Locate the cell with the specified text and output its [X, Y] center coordinate. 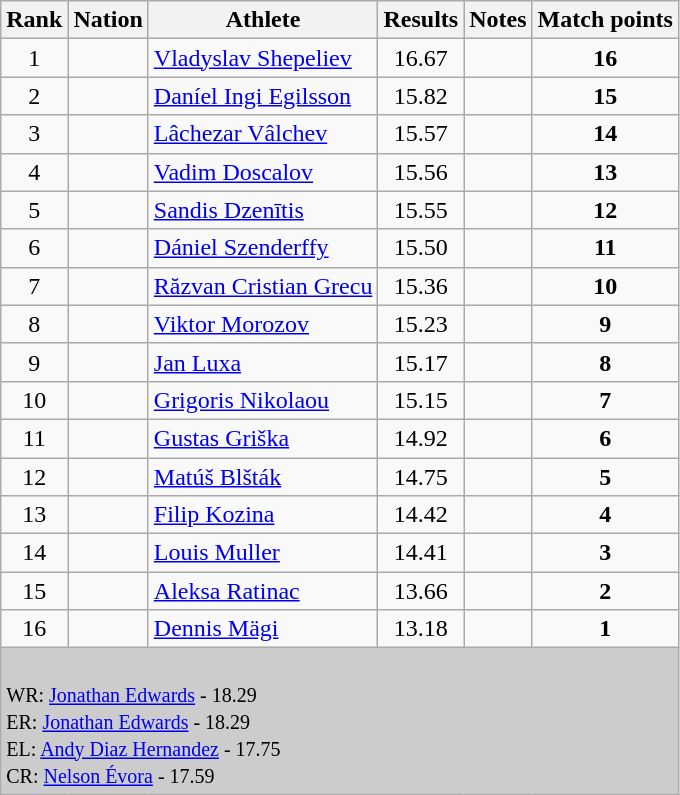
Răzvan Cristian Grecu [263, 286]
Rank [34, 20]
Filip Kozina [263, 515]
14.41 [421, 553]
13.66 [421, 591]
16.67 [421, 58]
15.82 [421, 96]
Results [421, 20]
Match points [605, 20]
15.57 [421, 134]
Nation [108, 20]
Dániel Szenderffy [263, 248]
14.75 [421, 477]
15.50 [421, 248]
Gustas Griška [263, 438]
Dennis Mägi [263, 629]
Aleksa Ratinac [263, 591]
15.15 [421, 400]
15.56 [421, 172]
Vadim Doscalov [263, 172]
Sandis Dzenītis [263, 210]
15.55 [421, 210]
15.17 [421, 362]
14.92 [421, 438]
Grigoris Nikolaou [263, 400]
WR: Jonathan Edwards - 18.29ER: Jonathan Edwards - 18.29 EL: Andy Diaz Hernandez - 17.75CR: Nelson Évora - 17.59 [340, 721]
Lâchezar Vâlchev [263, 134]
Daníel Ingi Egilsson [263, 96]
Notes [498, 20]
15.23 [421, 324]
13.18 [421, 629]
Jan Luxa [263, 362]
Athlete [263, 20]
Viktor Morozov [263, 324]
14.42 [421, 515]
Matúš Blšták [263, 477]
Vladyslav Shepeliev [263, 58]
Louis Muller [263, 553]
15.36 [421, 286]
